Find where the given text appears and provide that cell's center as (X, Y) coordinate. 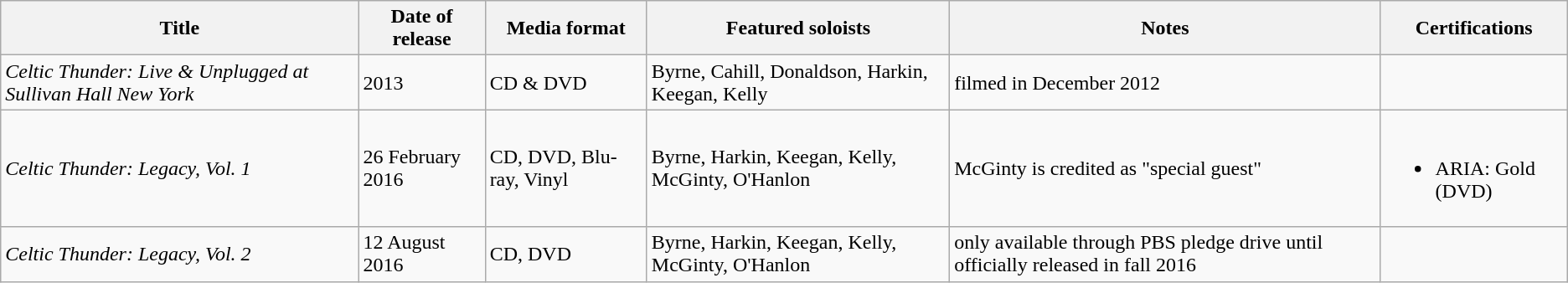
12 August 2016 (422, 255)
Celtic Thunder: Legacy, Vol. 2 (179, 255)
Notes (1165, 28)
filmed in December 2012 (1165, 82)
only available through PBS pledge drive until officially released in fall 2016 (1165, 255)
CD, DVD (566, 255)
Featured soloists (797, 28)
2013 (422, 82)
Celtic Thunder: Legacy, Vol. 1 (179, 168)
Byrne, Cahill, Donaldson, Harkin, Keegan, Kelly (797, 82)
CD, DVD, Blu-ray, Vinyl (566, 168)
Date of release (422, 28)
Title (179, 28)
Certifications (1474, 28)
ARIA: Gold (DVD) (1474, 168)
Media format (566, 28)
CD & DVD (566, 82)
Celtic Thunder: Live & Unplugged at Sullivan Hall New York (179, 82)
McGinty is credited as "special guest" (1165, 168)
26 February 2016 (422, 168)
